Return the (x, y) coordinate for the center point of the cell that contains the specified text.  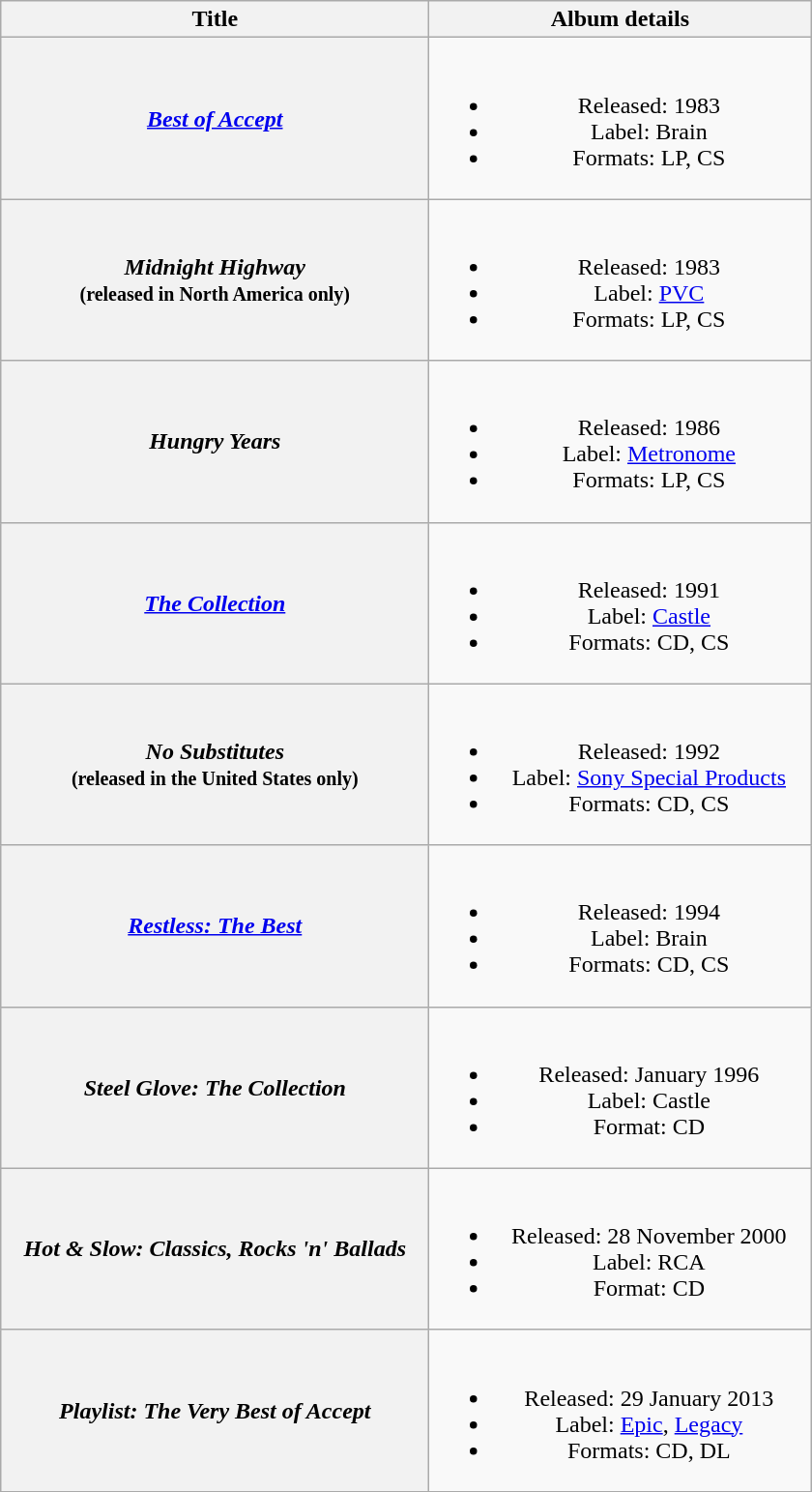
No Substitutes(released in the United States only) (215, 764)
Released: 29 January 2013Label: Epic, LegacyFormats: CD, DL (621, 1410)
Playlist: The Very Best of Accept (215, 1410)
Released: 1983Label: BrainFormats: LP, CS (621, 118)
Hungry Years (215, 441)
Released: January 1996Label: CastleFormat: CD (621, 1087)
Released: 1983Label: PVCFormats: LP, CS (621, 280)
Title (215, 19)
Released: 1992Label: Sony Special ProductsFormats: CD, CS (621, 764)
Released: 28 November 2000Label: RCAFormat: CD (621, 1249)
Released: 1991Label: CastleFormats: CD, CS (621, 603)
Restless: The Best (215, 926)
Released: 1994Label: BrainFormats: CD, CS (621, 926)
Released: 1986Label: MetronomeFormats: LP, CS (621, 441)
The Collection (215, 603)
Midnight Highway(released in North America only) (215, 280)
Steel Glove: The Collection (215, 1087)
Hot & Slow: Classics, Rocks 'n' Ballads (215, 1249)
Album details (621, 19)
Best of Accept (215, 118)
